Detect which cell encompasses the target text, then output its [x, y] center coordinate. 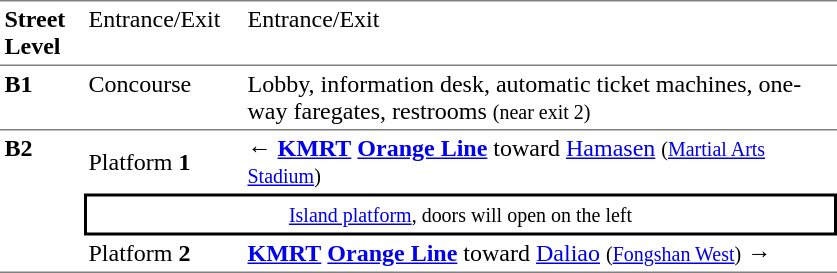
B2 [42, 201]
Concourse [164, 98]
B1 [42, 98]
Lobby, information desk, automatic ticket machines, one-way faregates, restrooms (near exit 2) [540, 98]
Platform 1 [164, 162]
← KMRT Orange Line toward Hamasen (Martial Arts Stadium) [540, 162]
Island platform, doors will open on the left [460, 215]
Street Level [42, 33]
